Find where the given text appears and provide that cell's center as [X, Y] coordinate. 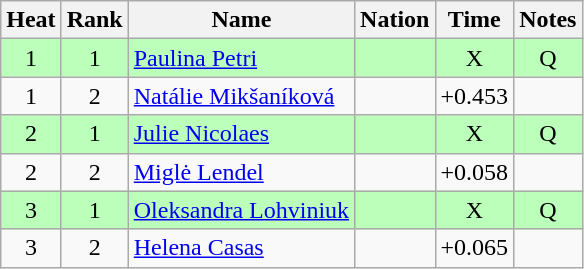
Oleksandra Lohviniuk [241, 210]
Name [241, 20]
Nation [395, 20]
Notes [548, 20]
+0.058 [474, 172]
Miglė Lendel [241, 172]
+0.453 [474, 96]
Natálie Mikšaníková [241, 96]
Paulina Petri [241, 58]
Time [474, 20]
+0.065 [474, 248]
Julie Nicolaes [241, 134]
Helena Casas [241, 248]
Heat [31, 20]
Rank [94, 20]
